Output the [X, Y] coordinate of the center of the cell containing the given text.  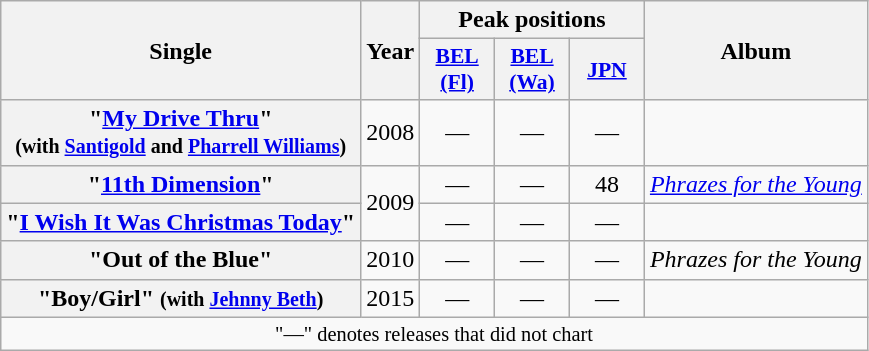
"11th Dimension" [181, 184]
2009 [390, 203]
"I Wish It Was Christmas Today" [181, 222]
BEL(Wa) [532, 70]
"My Drive Thru"(with Santigold and Pharrell Williams) [181, 132]
"Out of the Blue" [181, 260]
BEL(Fl) [458, 70]
Year [390, 50]
Peak positions [532, 20]
Album [756, 50]
2008 [390, 132]
JPN [606, 70]
Single [181, 50]
48 [606, 184]
2010 [390, 260]
"Boy/Girl" (with Jehnny Beth) [181, 298]
"—" denotes releases that did not chart [434, 334]
2015 [390, 298]
